Find where the given text appears and provide that cell's center as [X, Y] coordinate. 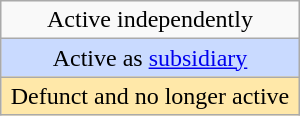
Active independently [150, 20]
Active as subsidiary [150, 58]
Defunct and no longer active [150, 96]
